Scan for the cell matching the given text and deliver its (x, y) coordinate at center. 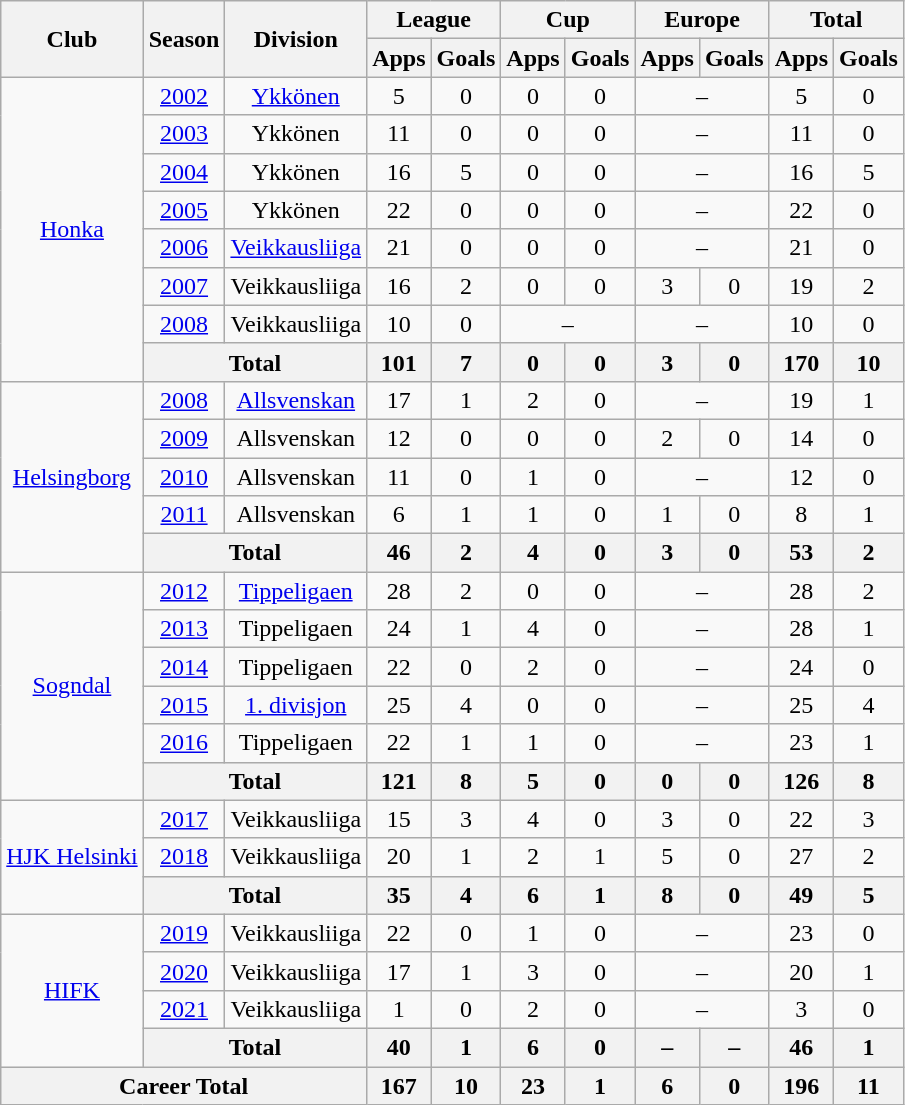
2013 (184, 629)
7 (466, 362)
49 (801, 895)
2012 (184, 591)
HJK Helsinki (72, 857)
126 (801, 781)
2009 (184, 438)
1. divisjon (296, 705)
Division (296, 39)
2014 (184, 667)
2019 (184, 933)
167 (399, 1085)
15 (399, 819)
2017 (184, 819)
121 (399, 781)
2003 (184, 134)
Career Total (184, 1085)
14 (801, 438)
2016 (184, 743)
Europe (702, 20)
League (434, 20)
35 (399, 895)
Club (72, 39)
2005 (184, 210)
2011 (184, 515)
53 (801, 553)
170 (801, 362)
HIFK (72, 990)
101 (399, 362)
Cup (568, 20)
27 (801, 857)
Helsingborg (72, 476)
Honka (72, 229)
2007 (184, 286)
2010 (184, 477)
196 (801, 1085)
2015 (184, 705)
2018 (184, 857)
Season (184, 39)
Sogndal (72, 686)
2002 (184, 96)
40 (399, 1047)
2004 (184, 172)
2020 (184, 971)
2021 (184, 1009)
2006 (184, 248)
